Return (x, y) of the center of cell containing provided text 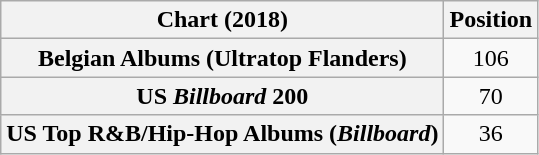
106 (491, 58)
70 (491, 96)
US Top R&B/Hip-Hop Albums (Billboard) (222, 134)
US Billboard 200 (222, 96)
Position (491, 20)
36 (491, 134)
Belgian Albums (Ultratop Flanders) (222, 58)
Chart (2018) (222, 20)
